Find where the given text appears and provide that cell's center as (X, Y) coordinate. 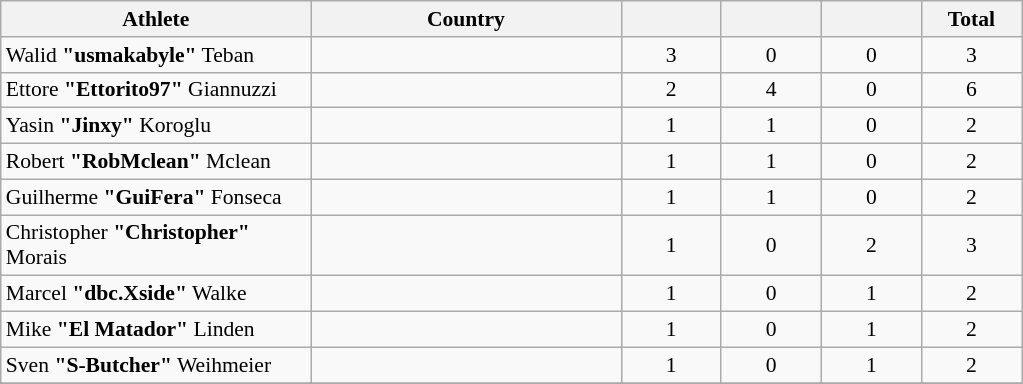
Mike "El Matador" Linden (156, 330)
Yasin "Jinxy" Koroglu (156, 126)
4 (771, 90)
Country (466, 19)
Guilherme "GuiFera" Fonseca (156, 197)
Sven "S-Butcher" Weihmeier (156, 365)
Walid "usmakabyle" Teban (156, 55)
Total (971, 19)
Athlete (156, 19)
Robert "RobMclean" Mclean (156, 162)
Marcel "dbc.Xside" Walke (156, 294)
6 (971, 90)
Ettore "Ettorito97" Giannuzzi (156, 90)
Christopher "Christopher" Morais (156, 246)
